Find where the given text appears and provide that cell's center as (X, Y) coordinate. 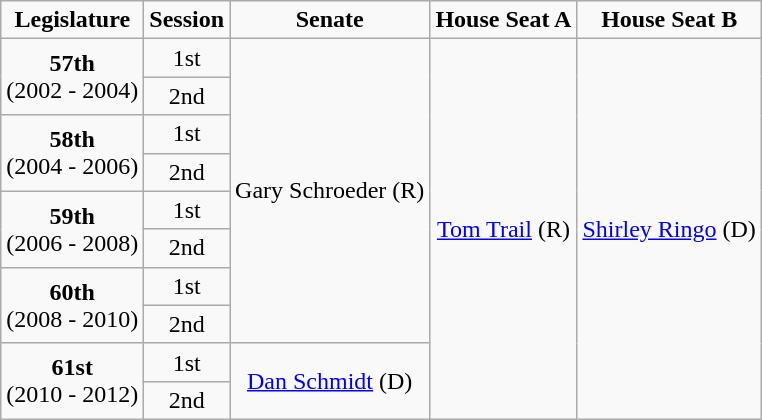
House Seat B (669, 20)
Session (187, 20)
57th (2002 - 2004) (72, 77)
Shirley Ringo (D) (669, 230)
59th (2006 - 2008) (72, 229)
Gary Schroeder (R) (330, 191)
60th (2008 - 2010) (72, 305)
58th (2004 - 2006) (72, 153)
61st (2010 - 2012) (72, 381)
Legislature (72, 20)
Tom Trail (R) (504, 230)
Dan Schmidt (D) (330, 381)
House Seat A (504, 20)
Senate (330, 20)
